Determine the (X, Y) coordinate at the center of the cell enclosing the given text.  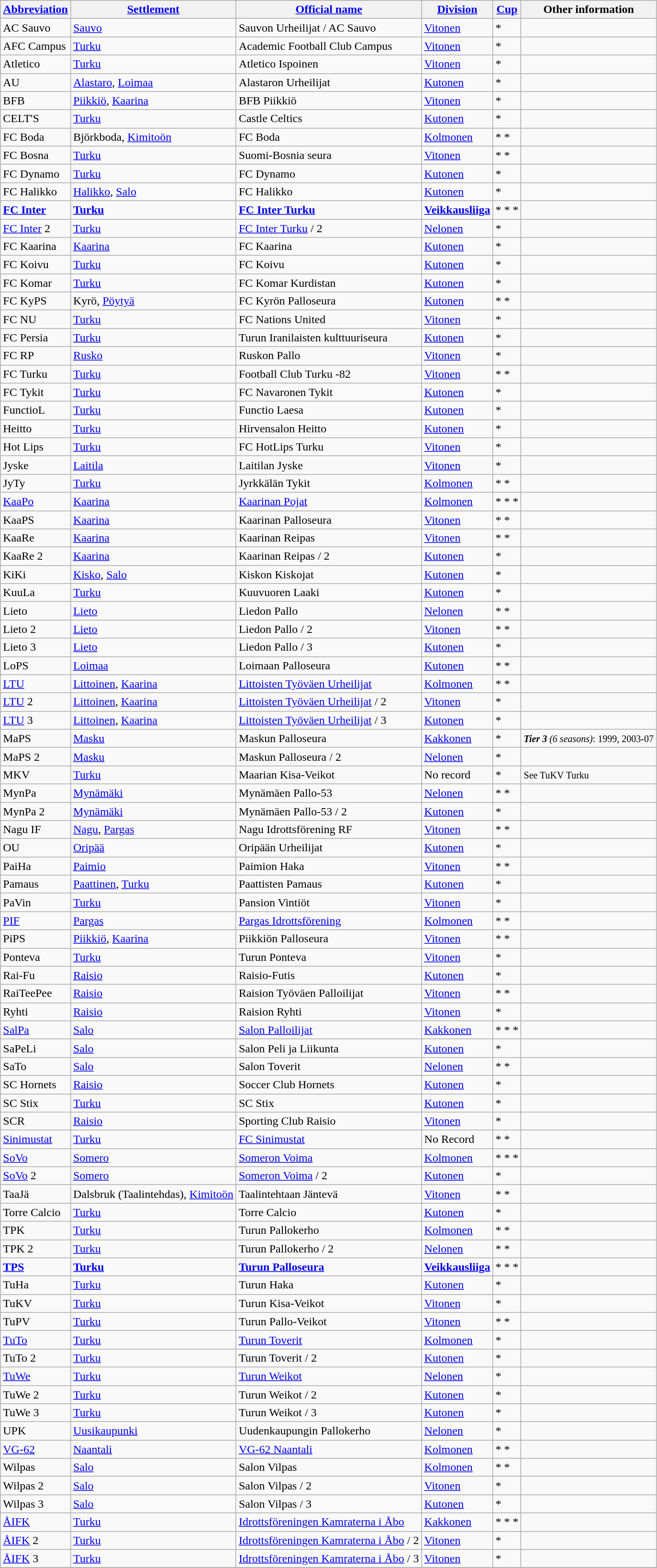
Turun Weikot / 3 (329, 1413)
FC Inter (35, 210)
MynPa 2 (35, 812)
MKV (35, 775)
Alastaro, Loimaa (153, 82)
Liedon Pallo / 3 (329, 647)
Paattinen, Turku (153, 884)
TuTo 2 (35, 1358)
Sauvo (153, 28)
Turun Toverit / 2 (329, 1358)
Kaarinan Pojat (329, 501)
Mynämäen Pallo-53 (329, 793)
FC RP (35, 356)
Oripään Urheilijat (329, 848)
Idrottsföreningen Kamraterna i Åbo / 2 (329, 1540)
FC Komar (35, 283)
AFC Campus (35, 46)
ÅIFK 3 (35, 1558)
Nagu Idrottsförening RF (329, 830)
Maskun Palloseura / 2 (329, 756)
TuHa (35, 1285)
TuWe 3 (35, 1413)
KiKi (35, 575)
Turun Toverit (329, 1340)
CELT'S (35, 119)
No record (457, 775)
Academic Football Club Campus (329, 46)
TuPV (35, 1321)
Salon Palloilijat (329, 1030)
TuWe (35, 1376)
RaiTeePee (35, 993)
Littoisten Työväen Urheilijat / 2 (329, 702)
SoVo 2 (35, 1176)
Sauvon Urheilijat / AC Sauvo (329, 28)
Loimaa (153, 666)
SC Hornets (35, 1084)
Castle Celtics (329, 119)
Abbreviation (35, 10)
Piikkiön Palloseura (329, 939)
Functio Laesa (329, 410)
Suomi-Bosnia seura (329, 155)
FC Tykit (35, 392)
BFB Piikkiö (329, 101)
FC KyPS (35, 301)
Someron Voima (329, 1158)
Lieto 3 (35, 647)
Kiskon Kiskojat (329, 575)
FunctioL (35, 410)
SCR (35, 1121)
SaTo (35, 1066)
Someron Voima / 2 (329, 1176)
AC Sauvo (35, 28)
Turun Ponteva (329, 957)
TPK 2 (35, 1249)
PaiHa (35, 866)
LTU 3 (35, 720)
Hirvensalon Heitto (329, 429)
Turun Pallo-Veikot (329, 1321)
Alastaron Urheilijat (329, 82)
MaPS (35, 738)
FC Persia (35, 338)
SalPa (35, 1030)
Official name (329, 10)
ÅIFK (35, 1522)
MaPS 2 (35, 756)
Kaarinan Reipas / 2 (329, 556)
PIF (35, 921)
Lieto 2 (35, 629)
Littoisten Työväen Urheilijat / 3 (329, 720)
Laitila (153, 465)
Maarian Kisa-Veikot (329, 775)
Turun Pallokerho / 2 (329, 1249)
PaVin (35, 902)
Other information (589, 10)
KaaRe 2 (35, 556)
No Record (457, 1139)
Kuuvuoren Laaki (329, 593)
Kisko, Salo (153, 575)
Mynämäen Pallo-53 / 2 (329, 812)
JyTy (35, 483)
Ponteva (35, 957)
Halikko, Salo (153, 192)
SaPeLi (35, 1048)
Heitto (35, 429)
LTU (35, 684)
TPS (35, 1267)
FC Turku (35, 374)
LoPS (35, 666)
TuWe 2 (35, 1395)
Salon Vilpas (329, 1467)
Jyrkkälän Tykit (329, 483)
Tier 3 (6 seasons): 1999, 2003-07 (589, 738)
FC Inter Turku (329, 210)
Hot Lips (35, 447)
TuTo (35, 1340)
TPK (35, 1230)
MynPa (35, 793)
Settlement (153, 10)
Cup (507, 10)
Wilpas 2 (35, 1486)
KuuLa (35, 593)
Laitilan Jyske (329, 465)
KaaRe (35, 538)
Wilpas (35, 1467)
Pansion Vintiöt (329, 902)
Atletico (35, 64)
Dalsbruk (Taalintehdas), Kimitoön (153, 1194)
VG-62 (35, 1449)
Littoisten Työväen Urheilijat (329, 684)
FC Navaronen Tykit (329, 392)
FC Komar Kurdistan (329, 283)
Taalintehtaan Jäntevä (329, 1194)
Rusko (153, 356)
Raision Työväen Palloilijat (329, 993)
Nagu IF (35, 830)
TuKV (35, 1303)
Sinimustat (35, 1139)
Pamaus (35, 884)
Paimio (153, 866)
LTU 2 (35, 702)
Liedon Pallo (329, 611)
VG-62 Naantali (329, 1449)
Rai-Fu (35, 975)
Pargas Idrottsförening (329, 921)
Paattisten Pamaus (329, 884)
FC NU (35, 319)
SoVo (35, 1158)
See TuKV Turku (589, 775)
Salon Vilpas / 3 (329, 1504)
Sporting Club Raisio (329, 1121)
Uudenkaupungin Pallokerho (329, 1431)
Football Club Turku -82 (329, 374)
Loimaan Palloseura (329, 666)
Ryhti (35, 1012)
Salon Toverit (329, 1066)
Kaarinan Palloseura (329, 519)
Salon Vilpas / 2 (329, 1486)
Turun Haka (329, 1285)
Björkboda, Kimitoön (153, 137)
FC Kyrön Palloseura (329, 301)
FC Sinimustat (329, 1139)
Turun Iranilaisten kulttuuriseura (329, 338)
Idrottsföreningen Kamraterna i Åbo / 3 (329, 1558)
Jyske (35, 465)
UPK (35, 1431)
FC Inter Turku / 2 (329, 228)
Turun Weikot (329, 1376)
ÅIFK 2 (35, 1540)
Turun Weikot / 2 (329, 1395)
KaaPo (35, 501)
Kaarinan Reipas (329, 538)
Idrottsföreningen Kamraterna i Åbo (329, 1522)
Liedon Pallo / 2 (329, 629)
Soccer Club Hornets (329, 1084)
TaaJä (35, 1194)
Atletico Ispoinen (329, 64)
FC Nations United (329, 319)
Maskun Palloseura (329, 738)
Division (457, 10)
Oripää (153, 848)
Pargas (153, 921)
Turun Kisa-Veikot (329, 1303)
KaaPS (35, 519)
Raisio-Futis (329, 975)
FC Inter 2 (35, 228)
PiPS (35, 939)
OU (35, 848)
Wilpas 3 (35, 1504)
Salon Peli ja Liikunta (329, 1048)
AU (35, 82)
Nagu, Pargas (153, 830)
Turun Pallokerho (329, 1230)
Turun Palloseura (329, 1267)
Naantali (153, 1449)
Kyrö, Pöytyä (153, 301)
Ruskon Pallo (329, 356)
FC HotLips Turku (329, 447)
FC Bosna (35, 155)
BFB (35, 101)
Raision Ryhti (329, 1012)
Paimion Haka (329, 866)
Uusikaupunki (153, 1431)
